Extract the [x, y] coordinate from the center of the cell holding the provided text.  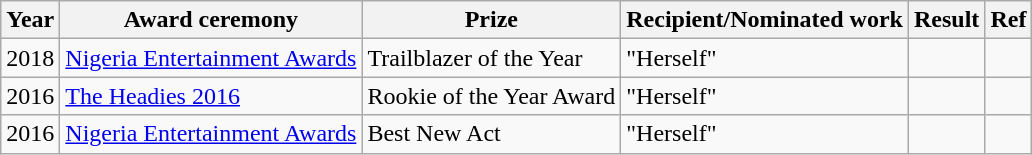
Trailblazer of the Year [492, 58]
Prize [492, 20]
Award ceremony [211, 20]
Recipient/Nominated work [765, 20]
2018 [30, 58]
Year [30, 20]
The Headies 2016 [211, 96]
Best New Act [492, 134]
Rookie of the Year Award [492, 96]
Ref [1008, 20]
Result [946, 20]
